Search for the cell housing the specified text and yield its (X, Y) center coordinate. 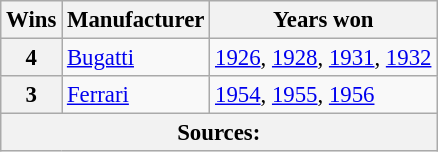
Years won (324, 20)
Manufacturer (136, 20)
Ferrari (136, 95)
1954, 1955, 1956 (324, 95)
4 (32, 58)
Sources: (219, 133)
1926, 1928, 1931, 1932 (324, 58)
Wins (32, 20)
Bugatti (136, 58)
3 (32, 95)
